Locate the cell with the specified text and output its [X, Y] center coordinate. 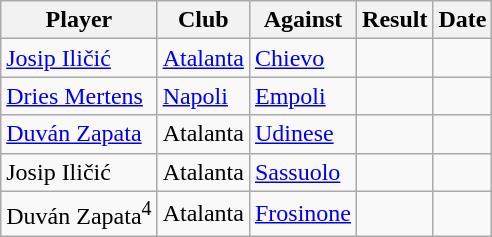
Dries Mertens [79, 96]
Empoli [302, 96]
Chievo [302, 58]
Result [395, 20]
Against [302, 20]
Napoli [203, 96]
Club [203, 20]
Udinese [302, 134]
Sassuolo [302, 172]
Duván Zapata4 [79, 214]
Player [79, 20]
Duván Zapata [79, 134]
Frosinone [302, 214]
Date [462, 20]
